Extract the (x, y) coordinate from the center of the cell holding the provided text.  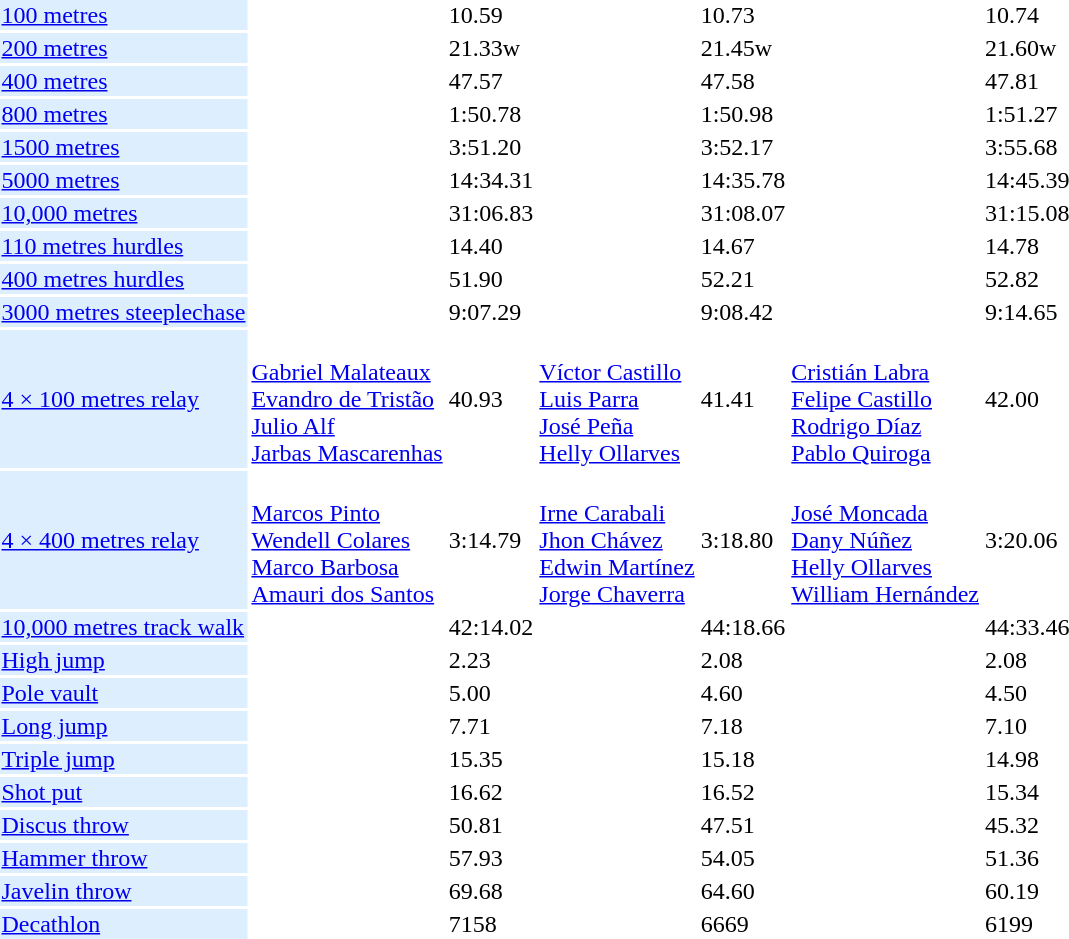
7.71 (491, 726)
69.68 (491, 891)
54.05 (743, 858)
Triple jump (124, 759)
47.57 (491, 81)
100 metres (124, 15)
3000 metres steeplechase (124, 312)
Hammer throw (124, 858)
14:34.31 (491, 180)
4.60 (743, 693)
Shot put (124, 792)
Cristián LabraFelipe CastilloRodrigo DíazPablo Quiroga (886, 399)
200 metres (124, 48)
110 metres hurdles (124, 246)
16.52 (743, 792)
3:51.20 (491, 147)
47.58 (743, 81)
31:08.07 (743, 213)
Decathlon (124, 924)
21.33w (491, 48)
4 × 100 metres relay (124, 399)
42:14.02 (491, 627)
2.08 (743, 660)
10,000 metres track walk (124, 627)
Long jump (124, 726)
1:50.78 (491, 114)
15.35 (491, 759)
5.00 (491, 693)
15.18 (743, 759)
14:35.78 (743, 180)
57.93 (491, 858)
4 × 400 metres relay (124, 540)
6669 (743, 924)
400 metres (124, 81)
1500 metres (124, 147)
Irne CarabaliJhon ChávezEdwin MartínezJorge Chaverra (617, 540)
16.62 (491, 792)
Javelin throw (124, 891)
Discus throw (124, 825)
3:52.17 (743, 147)
High jump (124, 660)
50.81 (491, 825)
21.45w (743, 48)
14.40 (491, 246)
9:07.29 (491, 312)
1:50.98 (743, 114)
40.93 (491, 399)
800 metres (124, 114)
Víctor CastilloLuis ParraJosé PeñaHelly Ollarves (617, 399)
47.51 (743, 825)
10,000 metres (124, 213)
10.73 (743, 15)
3:18.80 (743, 540)
5000 metres (124, 180)
José MoncadaDany NúñezHelly OllarvesWilliam Hernández (886, 540)
7158 (491, 924)
Marcos PintoWendell ColaresMarco BarbosaAmauri dos Santos (347, 540)
9:08.42 (743, 312)
Gabriel MalateauxEvandro de TristãoJulio AlfJarbas Mascarenhas (347, 399)
31:06.83 (491, 213)
10.59 (491, 15)
2.23 (491, 660)
51.90 (491, 279)
41.41 (743, 399)
400 metres hurdles (124, 279)
64.60 (743, 891)
52.21 (743, 279)
7.18 (743, 726)
Pole vault (124, 693)
3:14.79 (491, 540)
44:18.66 (743, 627)
14.67 (743, 246)
